Scan for the cell matching the given text and deliver its [x, y] coordinate at center. 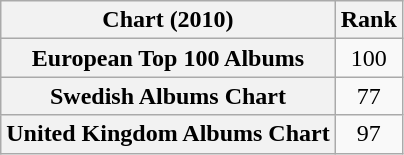
Rank [368, 20]
97 [368, 134]
Swedish Albums Chart [168, 96]
Chart (2010) [168, 20]
European Top 100 Albums [168, 58]
100 [368, 58]
United Kingdom Albums Chart [168, 134]
77 [368, 96]
